From the cell containing the given text, extract its center point as (x, y) coordinate. 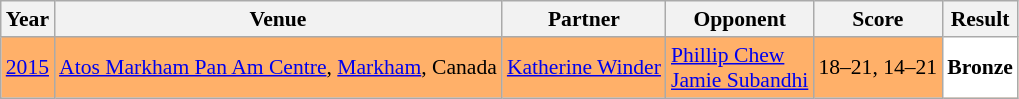
Score (878, 19)
Result (980, 19)
Year (28, 19)
Atos Markham Pan Am Centre, Markham, Canada (278, 68)
Phillip Chew Jamie Subandhi (740, 68)
Opponent (740, 19)
18–21, 14–21 (878, 68)
Katherine Winder (584, 68)
Venue (278, 19)
2015 (28, 68)
Partner (584, 19)
Bronze (980, 68)
